Detect which cell encompasses the target text, then output its (x, y) center coordinate. 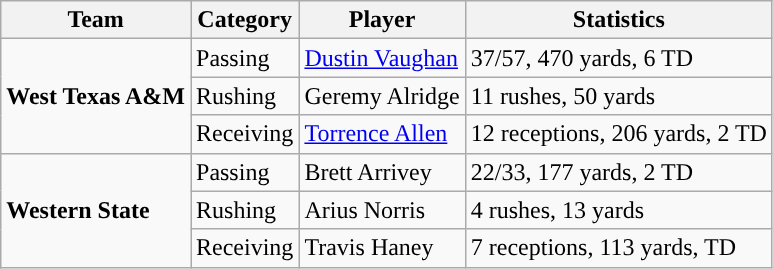
Western State (96, 210)
11 rushes, 50 yards (618, 96)
Arius Norris (382, 210)
Dustin Vaughan (382, 58)
7 receptions, 113 yards, TD (618, 248)
Player (382, 20)
37/57, 470 yards, 6 TD (618, 58)
Torrence Allen (382, 134)
Category (244, 20)
Statistics (618, 20)
Geremy Alridge (382, 96)
Brett Arrivey (382, 172)
Travis Haney (382, 248)
22/33, 177 yards, 2 TD (618, 172)
Team (96, 20)
4 rushes, 13 yards (618, 210)
12 receptions, 206 yards, 2 TD (618, 134)
West Texas A&M (96, 96)
